Search for the cell housing the specified text and yield its (x, y) center coordinate. 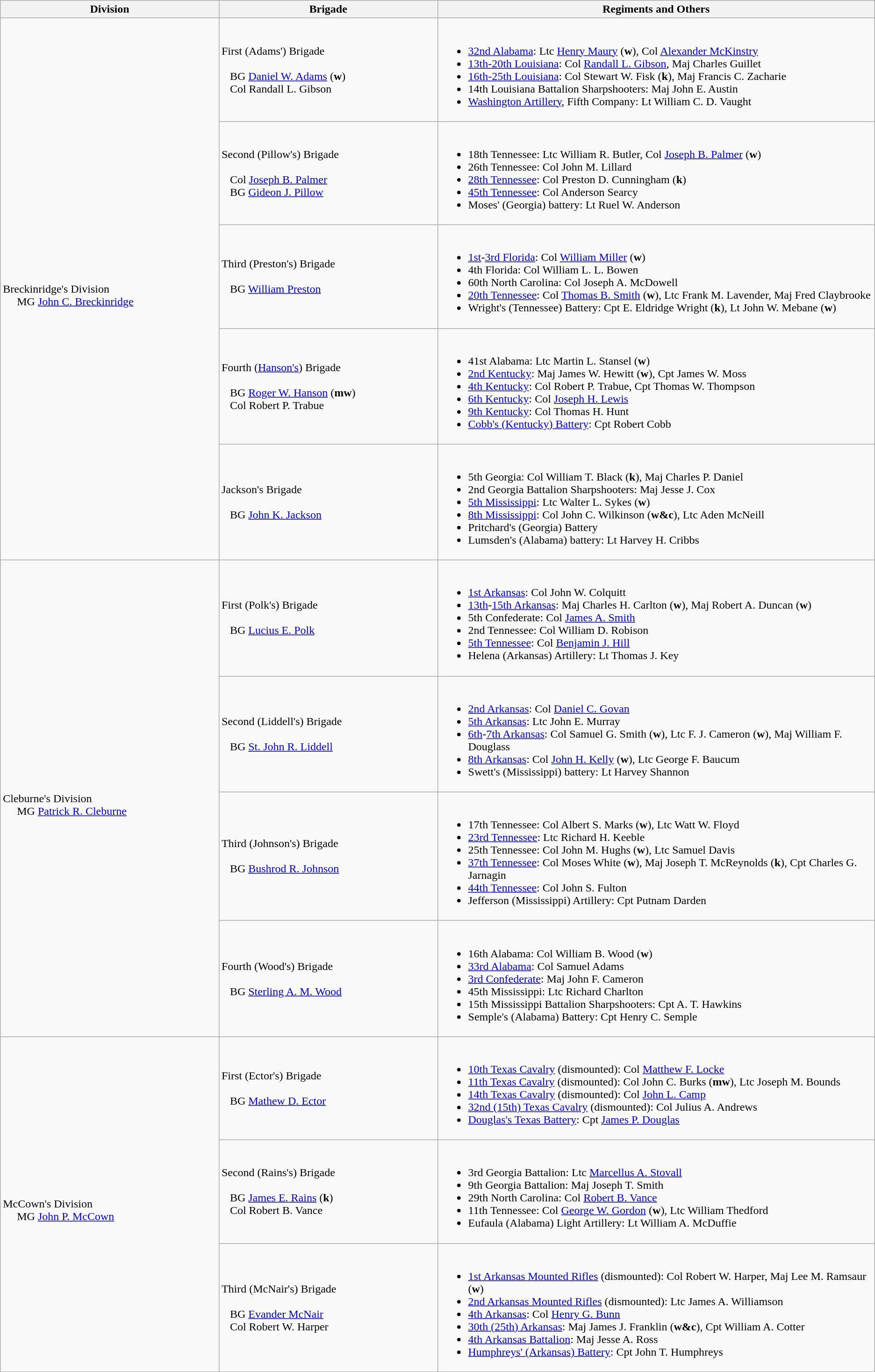
Regiments and Others (656, 9)
Division (110, 9)
Jackson's Brigade BG John K. Jackson (328, 502)
Breckinridge's Division MG John C. Breckinridge (110, 289)
Brigade (328, 9)
Second (Liddell's) Brigade BG St. John R. Liddell (328, 734)
Second (Pillow's) Brigade Col Joseph B. Palmer BG Gideon J. Pillow (328, 173)
Third (Johnson's) Brigade BG Bushrod R. Johnson (328, 856)
First (Ector's) Brigade BG Mathew D. Ector (328, 1088)
First (Polk's) Brigade BG Lucius E. Polk (328, 618)
Fourth (Wood's) Brigade BG Sterling A. M. Wood (328, 978)
Third (McNair's) Brigade BG Evander McNair Col Robert W. Harper (328, 1308)
Second (Rains's) Brigade BG James E. Rains (k) Col Robert B. Vance (328, 1191)
Fourth (Hanson's) Brigade BG Roger W. Hanson (mw) Col Robert P. Trabue (328, 386)
McCown's Division MG John P. McCown (110, 1204)
Third (Preston's) Brigade BG William Preston (328, 277)
First (Adams') Brigade BG Daniel W. Adams (w) Col Randall L. Gibson (328, 70)
Cleburne's Division MG Patrick R. Cleburne (110, 798)
